Pinpoint the cell where the given text exists, returning its (X, Y) midpoint coordinate. 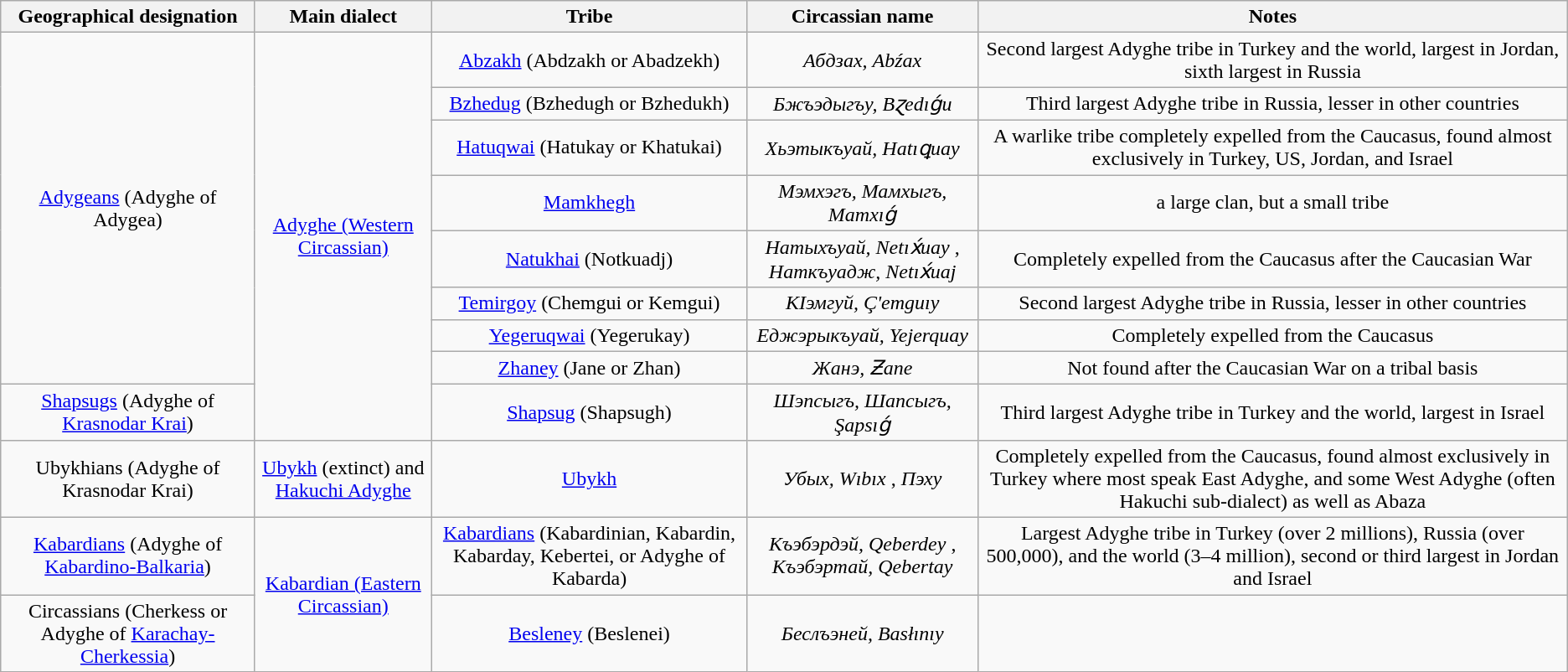
Yegeruqwai (Yegerukay) (590, 335)
Еджэрыкъуай, Yejerquay (863, 335)
Бжъэдыгъу, Bɀedıǵu (863, 104)
Zhaney (Jane or Zhan) (590, 368)
Third largest Adyghe tribe in Turkey and the world, largest in Israel (1272, 412)
Хьэтыкъуай, Hatıꝗuay (863, 147)
Ubykhians (Adyghe of Krasnodar Krai) (128, 478)
Kabardians (Kabardinian, Kabardin, Kabarday, Kebertei, or Adyghe of Kabarda) (590, 556)
КIэмгуй, Ç'emguıy (863, 303)
Natukhai (Notkuadj) (590, 259)
a large clan, but a small tribe (1272, 203)
Kabardians (Adyghe of Kabardino-Balkaria) (128, 556)
Shapsug (Shapsugh) (590, 412)
Убых, Wıbıx , Пэху (863, 478)
Абдзах, Abźax (863, 60)
Bzhedug (Bzhedugh or Bzhedukh) (590, 104)
Circassian name (863, 17)
A warlike tribe completely expelled from the Caucasus, found almost exclusively in Turkey, US, Jordan, and Israel (1272, 147)
Жанэ, Ƶane (863, 368)
Notes (1272, 17)
Hatuqwai (Hatukay or Khatukai) (590, 147)
Tribe (590, 17)
Main dialect (343, 17)
Shapsugs (Adyghe of Krasnodar Krai) (128, 412)
Adygeans (Adyghe of Adygea) (128, 209)
Second largest Adyghe tribe in Russia, lesser in other countries (1272, 303)
Беслъэней, Basłınıy (863, 633)
Circassians (Cherkess or Adyghe of Karachay-Cherkessia) (128, 633)
Adyghe (Western Circassian) (343, 236)
Шэпсыгъ, Шапсыгъ, Şapsıǵ (863, 412)
Kabardian (Eastern Circassian) (343, 594)
Abzakh (Abdzakh or Abadzekh) (590, 60)
Къэбэрдэй, Qeberdey , Къэбэртай, Qebertay (863, 556)
Ubykh (extinct) and Hakuchi Adyghe (343, 478)
Temirgoy (Chemgui or Kemgui) (590, 303)
Second largest Adyghe tribe in Turkey and the world, largest in Jordan, sixth largest in Russia (1272, 60)
Натыхъуай, Netıx́uay , Наткъуадж, Netıx́uaj (863, 259)
Largest Adyghe tribe in Turkey (over 2 millions), Russia (over 500,000), and the world (3–4 million), second or third largest in Jordan and Israel (1272, 556)
Completely expelled from the Caucasus after the Caucasian War (1272, 259)
Geographical designation (128, 17)
Completely expelled from the Caucasus (1272, 335)
Third largest Adyghe tribe in Russia, lesser in other countries (1272, 104)
Besleney (Beslenei) (590, 633)
Мэмхэгъ, Мамхыгъ, Mamxıǵ (863, 203)
Ubykh (590, 478)
Not found after the Caucasian War on a tribal basis (1272, 368)
Mamkhegh (590, 203)
